Locate the cell with the specified text and output its [X, Y] center coordinate. 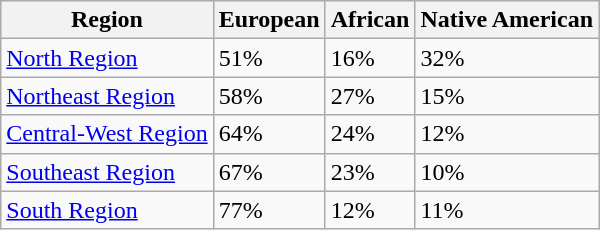
Native American [507, 20]
Southeast Region [107, 172]
South Region [107, 210]
African [370, 20]
10% [507, 172]
32% [507, 58]
North Region [107, 58]
Region [107, 20]
15% [507, 96]
58% [269, 96]
European [269, 20]
27% [370, 96]
16% [370, 58]
24% [370, 134]
51% [269, 58]
64% [269, 134]
23% [370, 172]
77% [269, 210]
67% [269, 172]
11% [507, 210]
Central-West Region [107, 134]
Northeast Region [107, 96]
